Find where the given text appears and provide that cell's center as [X, Y] coordinate. 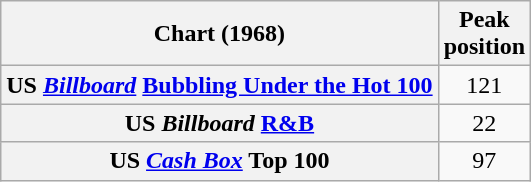
Chart (1968) [220, 34]
Peakposition [484, 34]
121 [484, 85]
22 [484, 123]
US Cash Box Top 100 [220, 161]
97 [484, 161]
US Billboard Bubbling Under the Hot 100 [220, 85]
US Billboard R&B [220, 123]
